Output the (x, y) coordinate of the center of the cell containing the given text.  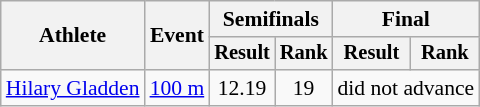
19 (304, 88)
Event (178, 36)
12.19 (242, 88)
Final (406, 19)
Hilary Gladden (73, 88)
100 m (178, 88)
Semifinals (270, 19)
Athlete (73, 36)
did not advance (406, 88)
